Detect which cell encompasses the target text, then output its (x, y) center coordinate. 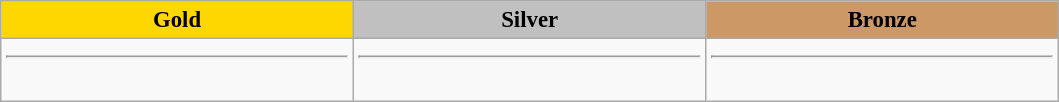
Silver (530, 20)
Bronze (882, 20)
Gold (178, 20)
